Return (x, y) of the center of cell containing provided text 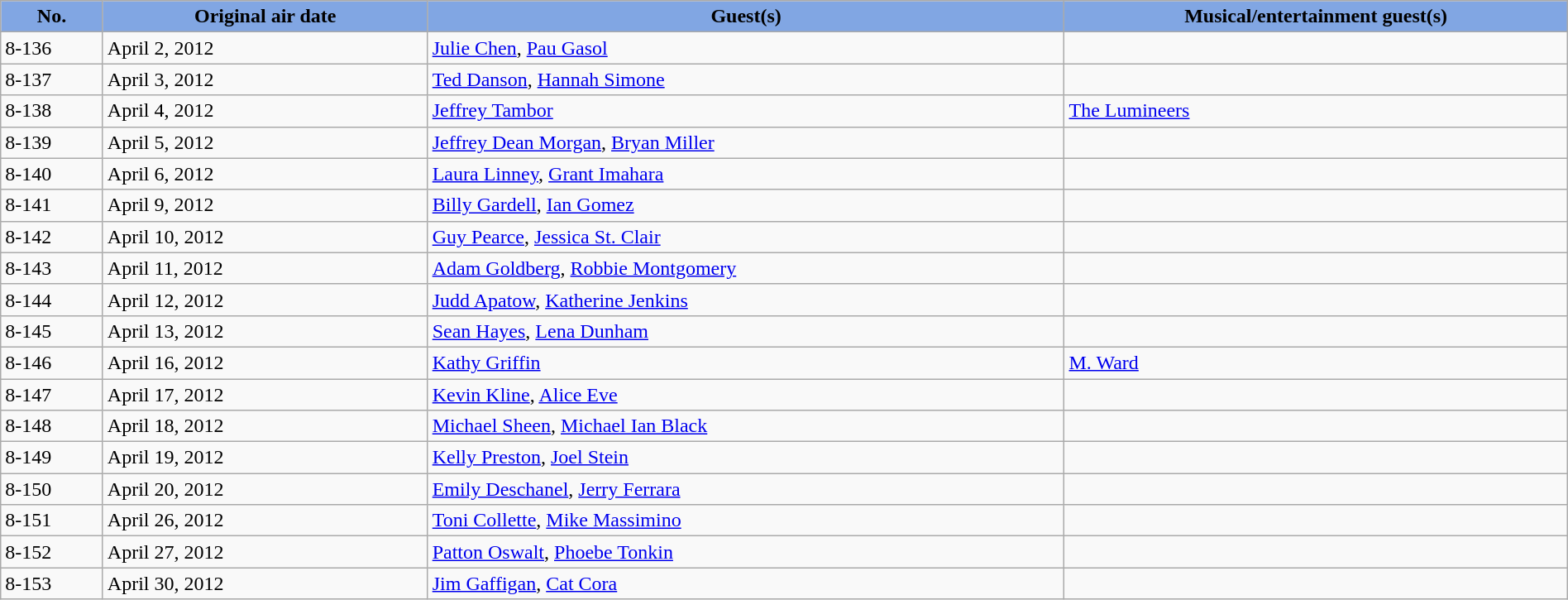
8-145 (52, 331)
Emily Deschanel, Jerry Ferrara (746, 489)
April 16, 2012 (265, 362)
8-149 (52, 458)
8-141 (52, 205)
April 19, 2012 (265, 458)
April 6, 2012 (265, 174)
Sean Hayes, Lena Dunham (746, 331)
8-143 (52, 268)
Guy Pearce, Jessica St. Clair (746, 237)
April 11, 2012 (265, 268)
April 18, 2012 (265, 426)
Original air date (265, 17)
8-139 (52, 142)
Julie Chen, Pau Gasol (746, 48)
Toni Collette, Mike Massimino (746, 521)
Jeffrey Tambor (746, 111)
April 30, 2012 (265, 583)
Judd Apatow, Katherine Jenkins (746, 300)
Adam Goldberg, Robbie Montgomery (746, 268)
April 27, 2012 (265, 552)
Kelly Preston, Joel Stein (746, 458)
M. Ward (1316, 362)
Laura Linney, Grant Imahara (746, 174)
Jim Gaffigan, Cat Cora (746, 583)
8-148 (52, 426)
8-150 (52, 489)
8-152 (52, 552)
April 3, 2012 (265, 79)
Patton Oswalt, Phoebe Tonkin (746, 552)
April 13, 2012 (265, 331)
8-138 (52, 111)
8-151 (52, 521)
Kevin Kline, Alice Eve (746, 395)
Musical/entertainment guest(s) (1316, 17)
8-153 (52, 583)
Kathy Griffin (746, 362)
April 17, 2012 (265, 395)
8-136 (52, 48)
Jeffrey Dean Morgan, Bryan Miller (746, 142)
No. (52, 17)
April 10, 2012 (265, 237)
April 9, 2012 (265, 205)
8-147 (52, 395)
8-140 (52, 174)
8-144 (52, 300)
April 12, 2012 (265, 300)
April 5, 2012 (265, 142)
The Lumineers (1316, 111)
April 26, 2012 (265, 521)
Guest(s) (746, 17)
8-142 (52, 237)
8-146 (52, 362)
Ted Danson, Hannah Simone (746, 79)
April 20, 2012 (265, 489)
8-137 (52, 79)
Billy Gardell, Ian Gomez (746, 205)
Michael Sheen, Michael Ian Black (746, 426)
April 4, 2012 (265, 111)
April 2, 2012 (265, 48)
